Scan for the cell matching the given text and deliver its [x, y] coordinate at center. 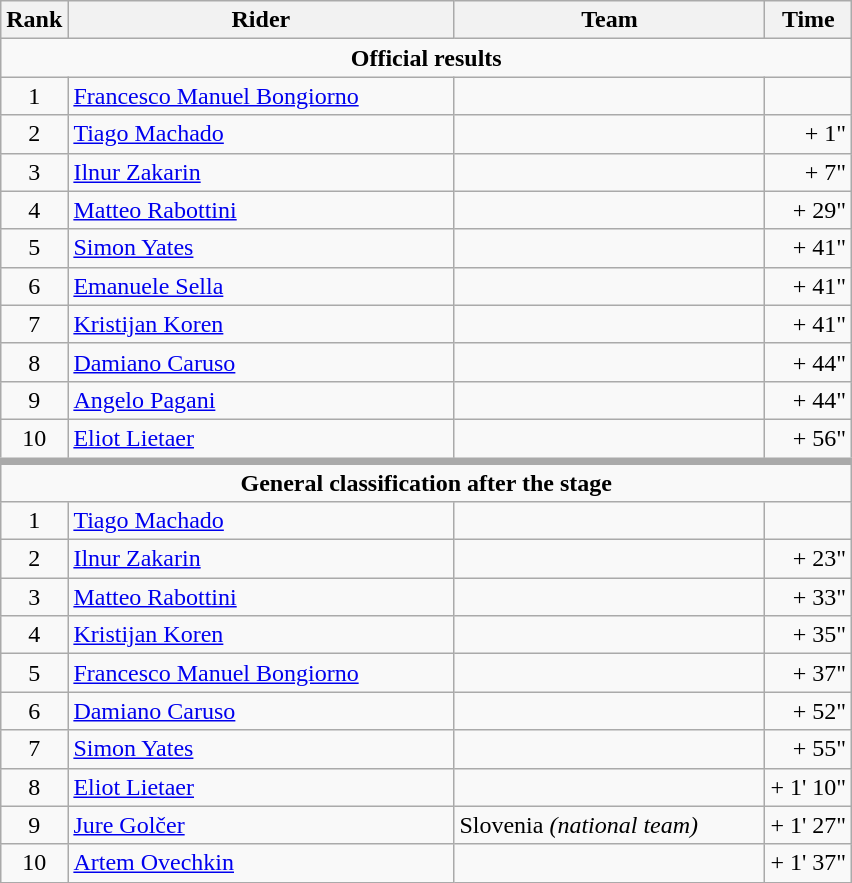
+ 35" [808, 635]
Time [808, 20]
Slovenia (national team) [610, 825]
+ 1' 37" [808, 863]
Artem Ovechkin [261, 863]
Team [610, 20]
+ 55" [808, 749]
+ 56" [808, 440]
General classification after the stage [426, 480]
+ 37" [808, 673]
Official results [426, 58]
+ 52" [808, 711]
Emanuele Sella [261, 286]
+ 7" [808, 172]
+ 23" [808, 559]
+ 1' 10" [808, 787]
Angelo Pagani [261, 400]
Jure Golčer [261, 825]
+ 1" [808, 134]
+ 33" [808, 597]
Rider [261, 20]
+ 29" [808, 210]
Rank [34, 20]
+ 1' 27" [808, 825]
